Pinpoint the cell where the given text exists, returning its [x, y] midpoint coordinate. 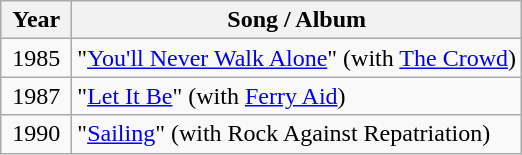
Song / Album [297, 20]
"Sailing" (with Rock Against Repatriation) [297, 134]
Year [36, 20]
1990 [36, 134]
1985 [36, 58]
1987 [36, 96]
"Let It Be" (with Ferry Aid) [297, 96]
"You'll Never Walk Alone" (with The Crowd) [297, 58]
